Return [x, y] of the center of cell containing provided text 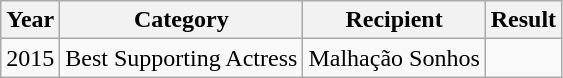
2015 [30, 58]
Result [523, 20]
Recipient [394, 20]
Best Supporting Actress [182, 58]
Malhação Sonhos [394, 58]
Category [182, 20]
Year [30, 20]
